Detect which cell encompasses the target text, then output its [X, Y] center coordinate. 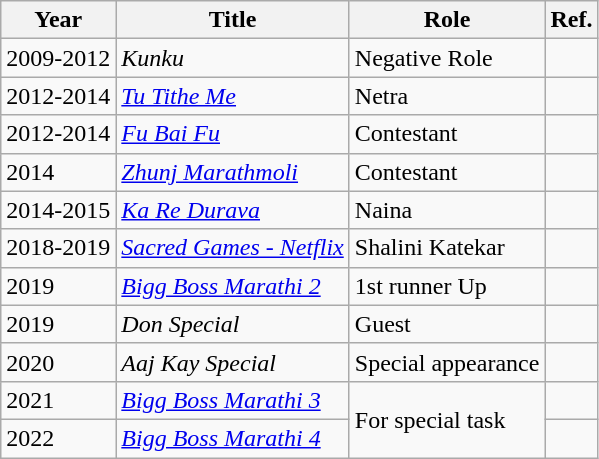
1st runner Up [447, 286]
Zhunj Marathmoli [232, 172]
2014-2015 [58, 210]
2021 [58, 400]
Netra [447, 96]
Naina [447, 210]
Kunku [232, 58]
2018-2019 [58, 248]
Guest [447, 324]
2009-2012 [58, 58]
Shalini Katekar [447, 248]
Role [447, 20]
For special task [447, 419]
2014 [58, 172]
Ref. [572, 20]
Ka Re Durava [232, 210]
Year [58, 20]
2020 [58, 362]
Aaj Kay Special [232, 362]
Title [232, 20]
Bigg Boss Marathi 2 [232, 286]
Don Special [232, 324]
Special appearance [447, 362]
Fu Bai Fu [232, 134]
Sacred Games - Netflix [232, 248]
Bigg Boss Marathi 3 [232, 400]
2022 [58, 438]
Tu Tithe Me [232, 96]
Negative Role [447, 58]
Bigg Boss Marathi 4 [232, 438]
